Find where the given text appears and provide that cell's center as [X, Y] coordinate. 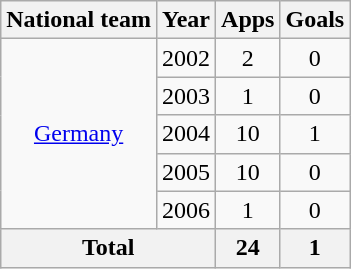
Total [108, 248]
Year [186, 20]
2005 [186, 172]
2004 [186, 134]
2003 [186, 96]
2002 [186, 58]
2006 [186, 210]
Germany [79, 134]
24 [248, 248]
2 [248, 58]
Goals [315, 20]
Apps [248, 20]
National team [79, 20]
